Scan for the cell matching the given text and deliver its [x, y] coordinate at center. 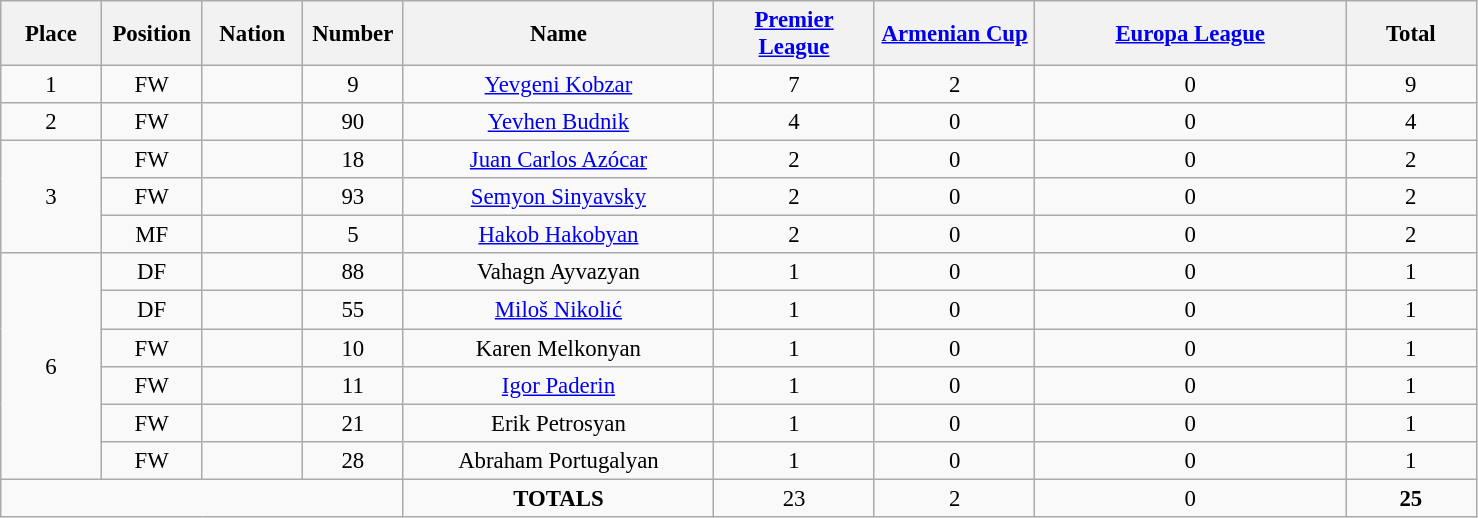
3 [52, 198]
Yevhen Budnik [558, 122]
90 [354, 122]
Yevgeni Kobzar [558, 85]
Nation [252, 34]
Number [354, 34]
88 [354, 273]
Semyon Sinyavsky [558, 197]
10 [354, 348]
TOTALS [558, 498]
Miloš Nikolić [558, 310]
Europa League [1190, 34]
MF [152, 235]
25 [1412, 498]
Armenian Cup [954, 34]
6 [52, 367]
Position [152, 34]
23 [794, 498]
7 [794, 85]
18 [354, 160]
Erik Petrosyan [558, 423]
21 [354, 423]
11 [354, 385]
55 [354, 310]
Premier League [794, 34]
Hakob Hakobyan [558, 235]
Igor Paderin [558, 385]
Name [558, 34]
Karen Melkonyan [558, 348]
Place [52, 34]
Abraham Portugalyan [558, 460]
Vahagn Ayvazyan [558, 273]
93 [354, 197]
28 [354, 460]
5 [354, 235]
Juan Carlos Azócar [558, 160]
Total [1412, 34]
